Return the (x, y) coordinate for the center point of the cell that contains the specified text.  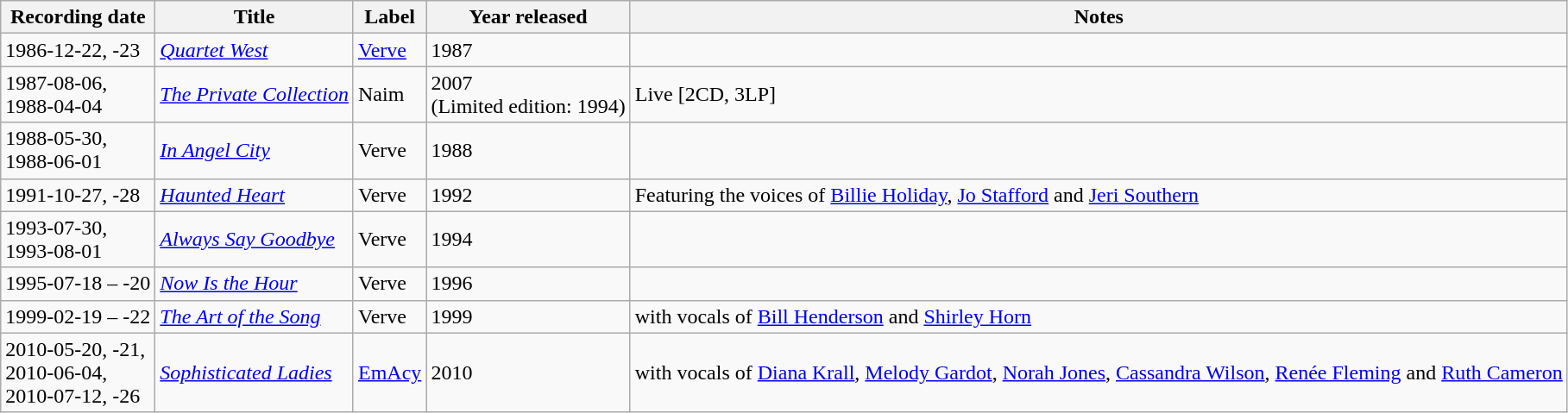
1991-10-27, -28 (78, 195)
2010 (528, 372)
with vocals of Bill Henderson and Shirley Horn (1099, 316)
1992 (528, 195)
The Private Collection (255, 95)
Year released (528, 17)
1994 (528, 240)
1999-02-19 – -22 (78, 316)
Always Say Goodbye (255, 240)
Label (389, 17)
Live [2CD, 3LP] (1099, 95)
2007 (Limited edition: 1994) (528, 95)
Recording date (78, 17)
Quartet West (255, 50)
1987 (528, 50)
Featuring the voices of Billie Holiday, Jo Stafford and Jeri Southern (1099, 195)
1988 (528, 150)
Notes (1099, 17)
Haunted Heart (255, 195)
Naim (389, 95)
EmAcy (389, 372)
The Art of the Song (255, 316)
In Angel City (255, 150)
1987-08-06, 1988-04-04 (78, 95)
1996 (528, 284)
with vocals of Diana Krall, Melody Gardot, Norah Jones, Cassandra Wilson, Renée Fleming and Ruth Cameron (1099, 372)
Sophisticated Ladies (255, 372)
1999 (528, 316)
1988-05-30, 1988-06-01 (78, 150)
Now Is the Hour (255, 284)
1986-12-22, -23 (78, 50)
1995-07-18 – -20 (78, 284)
1993-07-30, 1993-08-01 (78, 240)
2010-05-20, -21, 2010-06-04, 2010-07-12, -26 (78, 372)
Title (255, 17)
